Identify which cell holds the provided text, then report its (X, Y) central coordinate. 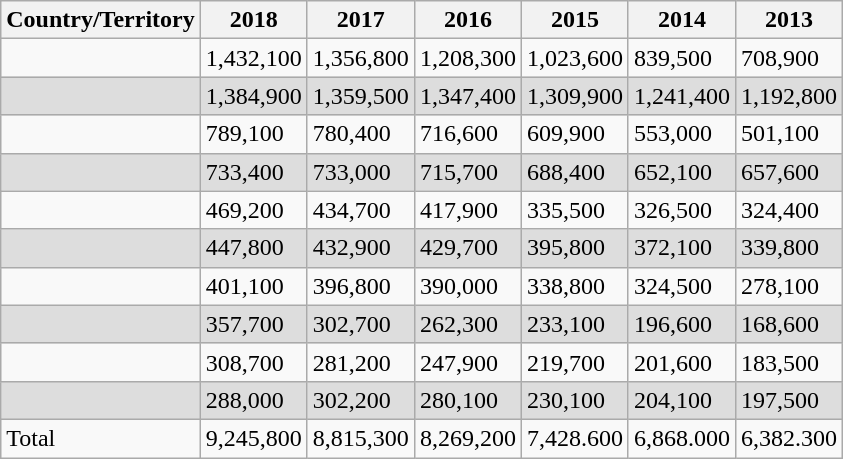
6,382.300 (790, 438)
219,700 (574, 362)
2014 (682, 20)
1,208,300 (468, 58)
324,400 (790, 210)
196,600 (682, 324)
432,900 (360, 248)
8,269,200 (468, 438)
434,700 (360, 210)
201,600 (682, 362)
1,347,400 (468, 96)
9,245,800 (254, 438)
204,100 (682, 400)
7,428.600 (574, 438)
390,000 (468, 286)
338,800 (574, 286)
Total (100, 438)
553,000 (682, 134)
780,400 (360, 134)
230,100 (574, 400)
302,200 (360, 400)
168,600 (790, 324)
280,100 (468, 400)
417,900 (468, 210)
401,100 (254, 286)
396,800 (360, 286)
1,192,800 (790, 96)
278,100 (790, 286)
733,400 (254, 172)
262,300 (468, 324)
501,100 (790, 134)
1,384,900 (254, 96)
1,309,900 (574, 96)
1,359,500 (360, 96)
395,800 (574, 248)
197,500 (790, 400)
183,500 (790, 362)
2013 (790, 20)
324,500 (682, 286)
716,600 (468, 134)
429,700 (468, 248)
233,100 (574, 324)
2018 (254, 20)
302,700 (360, 324)
447,800 (254, 248)
339,800 (790, 248)
657,600 (790, 172)
839,500 (682, 58)
372,100 (682, 248)
281,200 (360, 362)
1,356,800 (360, 58)
1,241,400 (682, 96)
8,815,300 (360, 438)
1,432,100 (254, 58)
652,100 (682, 172)
308,700 (254, 362)
708,900 (790, 58)
715,700 (468, 172)
357,700 (254, 324)
789,100 (254, 134)
688,400 (574, 172)
469,200 (254, 210)
733,000 (360, 172)
1,023,600 (574, 58)
2016 (468, 20)
6,868.000 (682, 438)
247,900 (468, 362)
288,000 (254, 400)
2017 (360, 20)
2015 (574, 20)
Country/Territory (100, 20)
609,900 (574, 134)
335,500 (574, 210)
326,500 (682, 210)
